Search for the cell housing the specified text and yield its [X, Y] center coordinate. 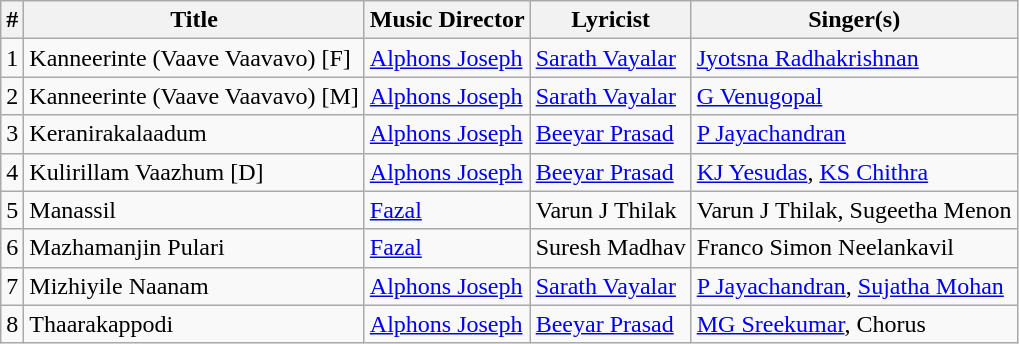
Suresh Madhav [610, 248]
Keranirakalaadum [194, 134]
# [12, 20]
4 [12, 172]
8 [12, 324]
Singer(s) [854, 20]
P Jayachandran [854, 134]
2 [12, 96]
Manassil [194, 210]
Franco Simon Neelankavil [854, 248]
6 [12, 248]
3 [12, 134]
7 [12, 286]
1 [12, 58]
Lyricist [610, 20]
MG Sreekumar, Chorus [854, 324]
Varun J Thilak [610, 210]
Mazhamanjin Pulari [194, 248]
KJ Yesudas, KS Chithra [854, 172]
Thaarakappodi [194, 324]
Mizhiyile Naanam [194, 286]
Kanneerinte (Vaave Vaavavo) [F] [194, 58]
P Jayachandran, Sujatha Mohan [854, 286]
Title [194, 20]
Jyotsna Radhakrishnan [854, 58]
Kulirillam Vaazhum [D] [194, 172]
G Venugopal [854, 96]
Kanneerinte (Vaave Vaavavo) [M] [194, 96]
Varun J Thilak, Sugeetha Menon [854, 210]
5 [12, 210]
Music Director [447, 20]
